Capture the cell that displays the provided text and extract its (X, Y) central coordinate. 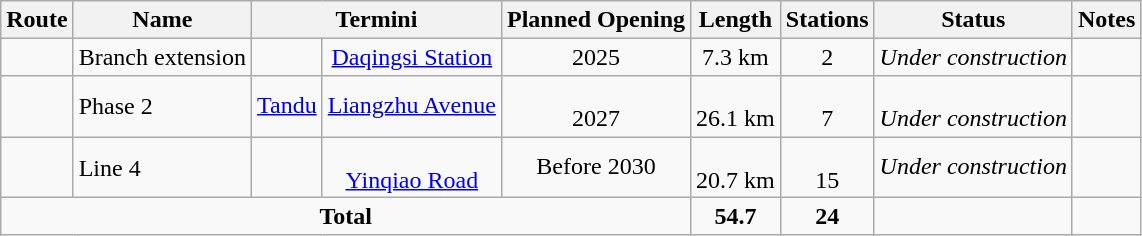
Tandu (288, 106)
Status (973, 20)
Yinqiao Road (412, 168)
Route (37, 20)
2025 (596, 57)
Length (736, 20)
Termini (377, 20)
Branch extension (162, 57)
Phase 2 (162, 106)
Liangzhu Avenue (412, 106)
Total (346, 216)
2027 (596, 106)
Notes (1106, 20)
Name (162, 20)
Before 2030 (596, 168)
15 (827, 168)
2 (827, 57)
Planned Opening (596, 20)
Stations (827, 20)
7.3 km (736, 57)
Line 4 (162, 168)
26.1 km (736, 106)
7 (827, 106)
Daqingsi Station (412, 57)
54.7 (736, 216)
20.7 km (736, 168)
24 (827, 216)
